From the cell containing the given text, extract its center point as [X, Y] coordinate. 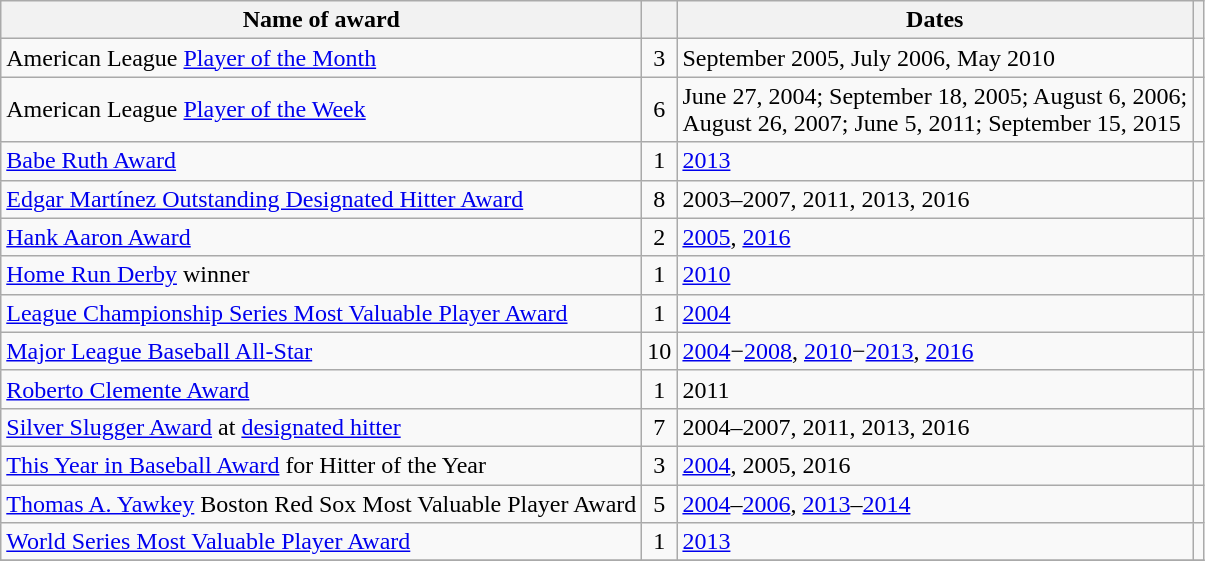
2011 [935, 389]
Major League Baseball All-Star [322, 351]
Roberto Clemente Award [322, 389]
2010 [935, 275]
Babe Ruth Award [322, 161]
World Series Most Valuable Player Award [322, 542]
Thomas A. Yawkey Boston Red Sox Most Valuable Player Award [322, 503]
Silver Slugger Award at designated hitter [322, 427]
6 [660, 110]
8 [660, 199]
Name of award [322, 20]
2005, 2016 [935, 237]
League Championship Series Most Valuable Player Award [322, 313]
5 [660, 503]
2 [660, 237]
7 [660, 427]
Dates [935, 20]
September 2005, July 2006, May 2010 [935, 58]
American League Player of the Week [322, 110]
This Year in Baseball Award for Hitter of the Year [322, 465]
2004, 2005, 2016 [935, 465]
Home Run Derby winner [322, 275]
American League Player of the Month [322, 58]
2003–2007, 2011, 2013, 2016 [935, 199]
2004–2006, 2013–2014 [935, 503]
Edgar Martínez Outstanding Designated Hitter Award [322, 199]
2004–2007, 2011, 2013, 2016 [935, 427]
2004 [935, 313]
Hank Aaron Award [322, 237]
June 27, 2004; September 18, 2005; August 6, 2006; August 26, 2007; June 5, 2011; September 15, 2015 [935, 110]
2004−2008, 2010−2013, 2016 [935, 351]
10 [660, 351]
